Pinpoint the cell where the given text exists, returning its [X, Y] midpoint coordinate. 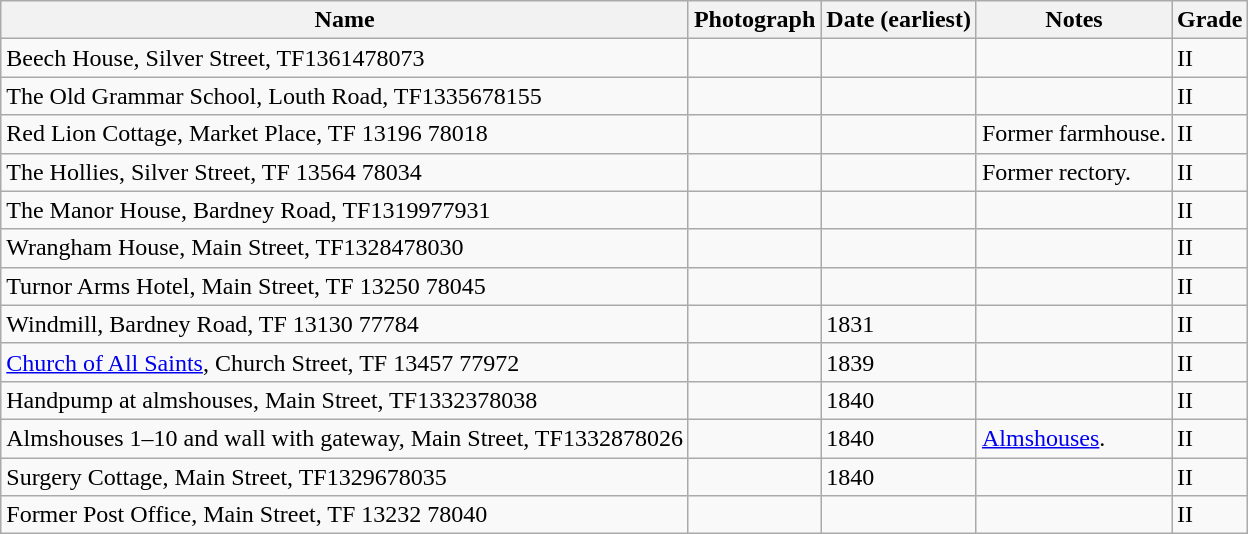
Red Lion Cottage, Market Place, TF 13196 78018 [345, 134]
Church of All Saints, Church Street, TF 13457 77972 [345, 362]
Surgery Cottage, Main Street, TF1329678035 [345, 477]
Date (earliest) [899, 20]
The Manor House, Bardney Road, TF1319977931 [345, 210]
Former rectory. [1074, 172]
Wrangham House, Main Street, TF1328478030 [345, 248]
Photograph [754, 20]
Grade [1210, 20]
Windmill, Bardney Road, TF 13130 77784 [345, 324]
Turnor Arms Hotel, Main Street, TF 13250 78045 [345, 286]
Almshouses. [1074, 438]
1839 [899, 362]
Handpump at almshouses, Main Street, TF1332378038 [345, 400]
Beech House, Silver Street, TF1361478073 [345, 58]
Notes [1074, 20]
Former farmhouse. [1074, 134]
Almshouses 1–10 and wall with gateway, Main Street, TF1332878026 [345, 438]
The Hollies, Silver Street, TF 13564 78034 [345, 172]
Name [345, 20]
1831 [899, 324]
Former Post Office, Main Street, TF 13232 78040 [345, 515]
The Old Grammar School, Louth Road, TF1335678155 [345, 96]
